Determine the [X, Y] coordinate at the center of the cell enclosing the given text.  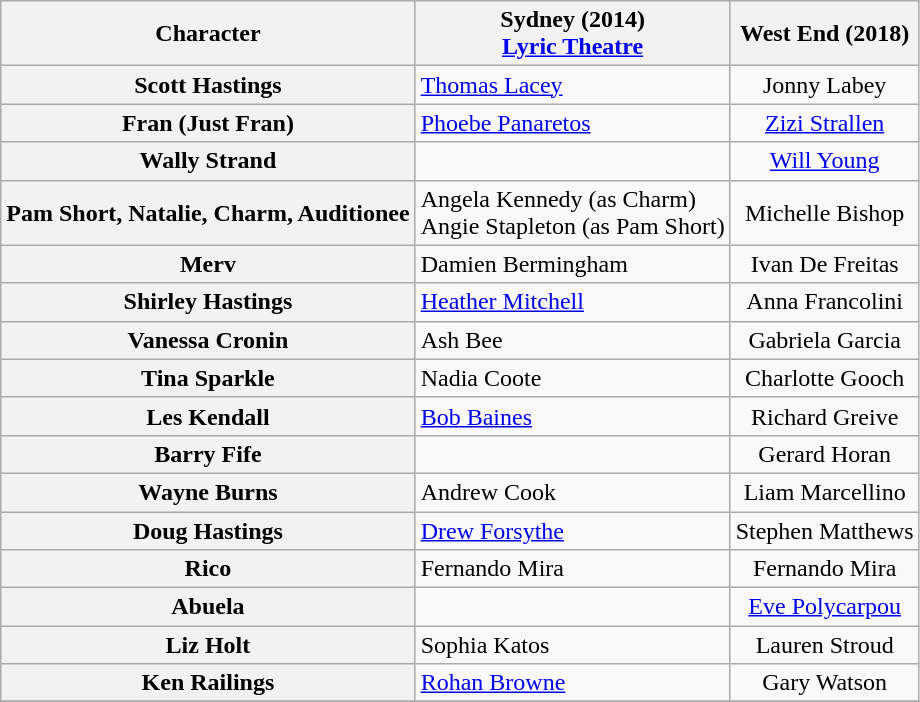
Liam Marcellino [824, 492]
Anna Francolini [824, 302]
Gary Watson [824, 683]
Wayne Burns [208, 492]
West End (2018) [824, 34]
Sydney (2014)Lyric Theatre [572, 34]
Will Young [824, 161]
Jonny Labey [824, 85]
Gabriela Garcia [824, 340]
Wally Strand [208, 161]
Vanessa Cronin [208, 340]
Charlotte Gooch [824, 378]
Rico [208, 569]
Ash Bee [572, 340]
Eve Polycarpou [824, 607]
Sophia Katos [572, 645]
Tina Sparkle [208, 378]
Heather Mitchell [572, 302]
Fran (Just Fran) [208, 123]
Abuela [208, 607]
Richard Greive [824, 416]
Shirley Hastings [208, 302]
Barry Fife [208, 454]
Scott Hastings [208, 85]
Ken Railings [208, 683]
Angela Kennedy (as Charm)Angie Stapleton (as Pam Short) [572, 212]
Bob Baines [572, 416]
Les Kendall [208, 416]
Ivan De Freitas [824, 264]
Damien Bermingham [572, 264]
Zizi Strallen [824, 123]
Character [208, 34]
Drew Forsythe [572, 531]
Lauren Stroud [824, 645]
Michelle Bishop [824, 212]
Rohan Browne [572, 683]
Liz Holt [208, 645]
Nadia Coote [572, 378]
Pam Short, Natalie, Charm, Auditionee [208, 212]
Stephen Matthews [824, 531]
Doug Hastings [208, 531]
Andrew Cook [572, 492]
Thomas Lacey [572, 85]
Phoebe Panaretos [572, 123]
Gerard Horan [824, 454]
Merv [208, 264]
